Output the (X, Y) coordinate of the center of the cell containing the given text.  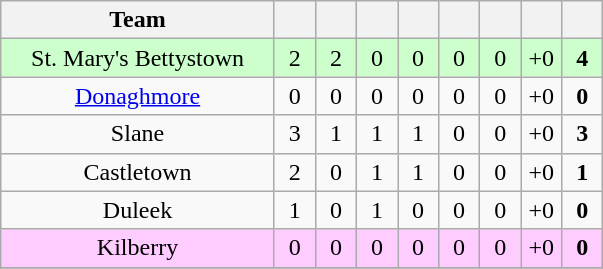
4 (582, 58)
St. Mary's Bettystown (138, 58)
Duleek (138, 210)
Kilberry (138, 248)
Castletown (138, 172)
Slane (138, 134)
Team (138, 20)
Donaghmore (138, 96)
